Detect which cell encompasses the target text, then output its (x, y) center coordinate. 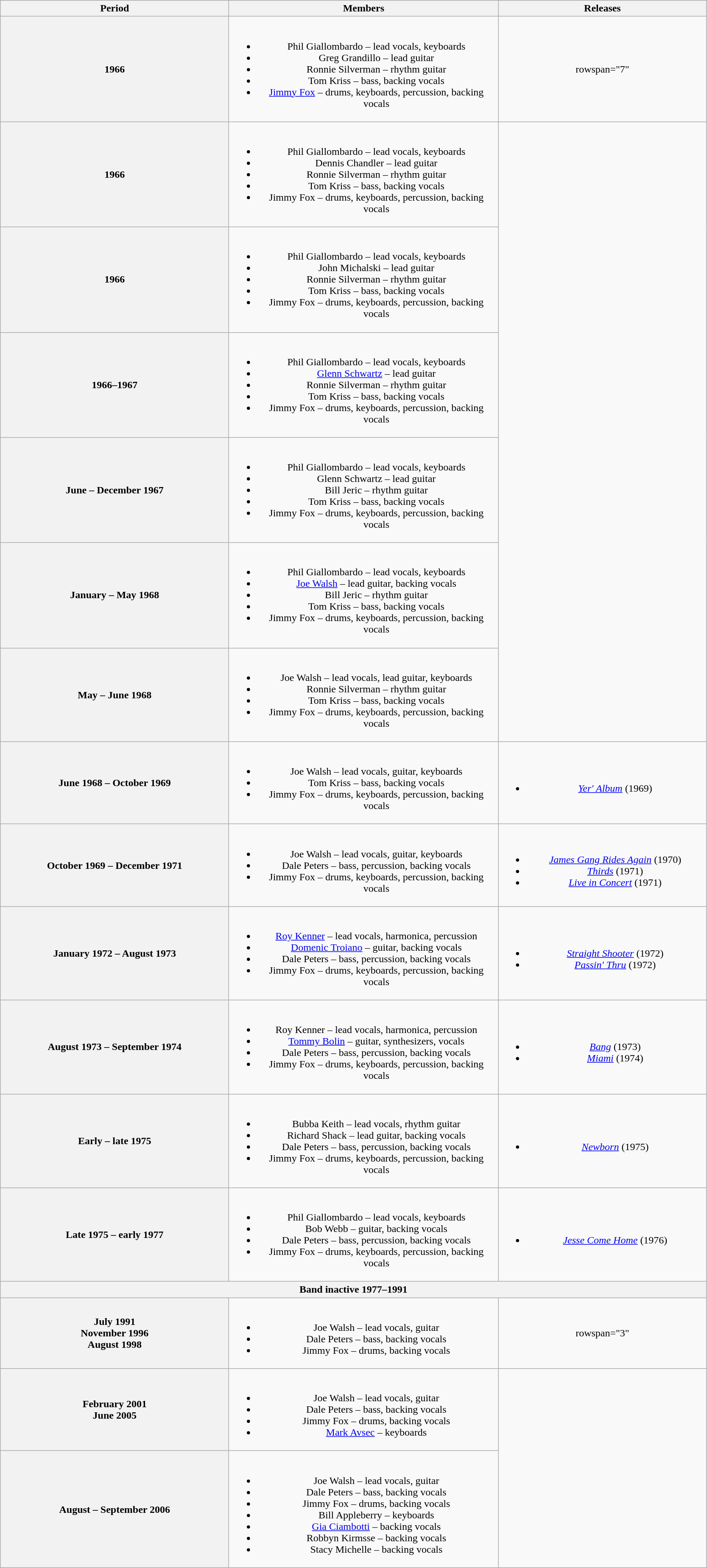
Yer' Album (1969) (602, 783)
October 1969 – December 1971 (115, 865)
May – June 1968 (115, 695)
Straight Shooter (1972)Passin' Thru (1972) (602, 953)
June – December 1967 (115, 490)
February 2001June 2005 (115, 1410)
Joe Walsh – lead vocals, guitar, keyboardsTom Kriss – bass, backing vocalsJimmy Fox – drums, keyboards, percussion, backing vocals (364, 783)
1966–1967 (115, 385)
July 1991November 1996August 1998 (115, 1333)
Members (364, 8)
Bang (1973)Miami (1974) (602, 1047)
Period (115, 8)
James Gang Rides Again (1970)Thirds (1971)Live in Concert (1971) (602, 865)
Early – late 1975 (115, 1140)
January – May 1968 (115, 595)
January 1972 – August 1973 (115, 953)
rowspan="7" (602, 69)
Jesse Come Home (1976) (602, 1235)
August – September 2006 (115, 1509)
Late 1975 – early 1977 (115, 1235)
August 1973 – September 1974 (115, 1047)
Joe Walsh – lead vocals, guitarDale Peters – bass, backing vocalsJimmy Fox – drums, backing vocalsMark Avsec – keyboards (364, 1410)
Releases (602, 8)
Newborn (1975) (602, 1140)
June 1968 – October 1969 (115, 783)
Joe Walsh – lead vocals, guitar, keyboardsDale Peters – bass, percussion, backing vocalsJimmy Fox – drums, keyboards, percussion, backing vocals (364, 865)
Joe Walsh – lead vocals, guitarDale Peters – bass, backing vocalsJimmy Fox – drums, backing vocals (364, 1333)
rowspan="3" (602, 1333)
Band inactive 1977–1991 (354, 1290)
